For the text-containing cell, return its midpoint in [X, Y] coordinate format. 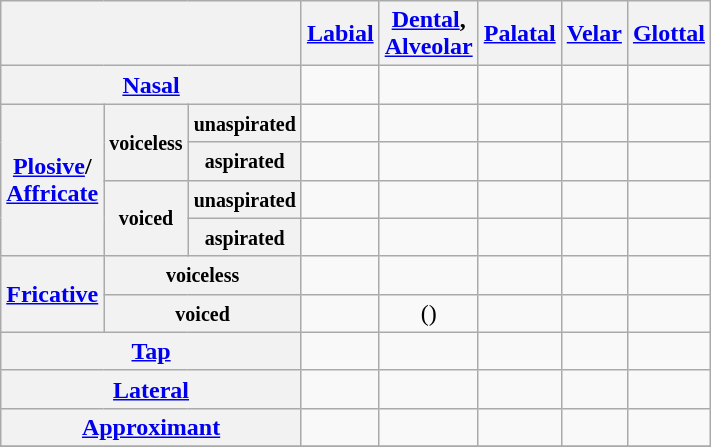
Plosive/Affricate [52, 180]
Tap [152, 351]
() [428, 313]
Dental,Alveolar [428, 34]
Labial [340, 34]
Lateral [152, 389]
Velar [594, 34]
Approximant [152, 427]
Palatal [520, 34]
Fricative [52, 294]
Nasal [152, 85]
Glottal [668, 34]
